Scan for the cell matching the given text and deliver its [x, y] coordinate at center. 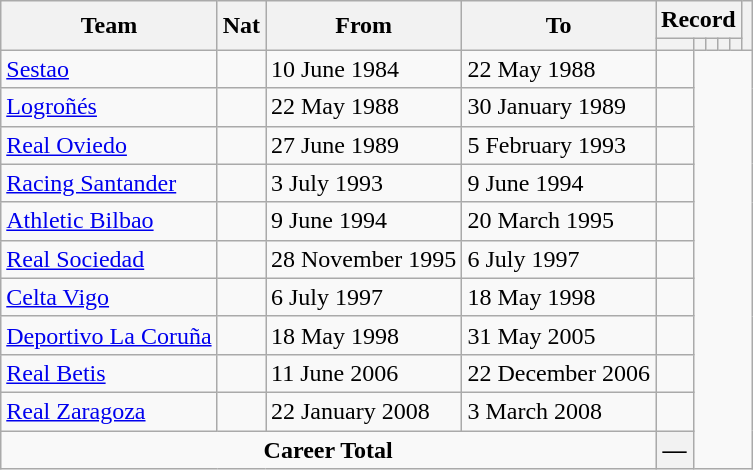
Logroñés [109, 107]
22 January 2008 [364, 411]
— [675, 449]
Real Zaragoza [109, 411]
Record [699, 20]
10 June 1984 [364, 69]
Real Sociedad [109, 259]
Celta Vigo [109, 297]
30 January 1989 [559, 107]
20 March 1995 [559, 221]
Deportivo La Coruña [109, 335]
5 February 1993 [559, 145]
From [364, 26]
Team [109, 26]
Sestao [109, 69]
Career Total [328, 449]
11 June 2006 [364, 373]
27 June 1989 [364, 145]
Racing Santander [109, 183]
Real Betis [109, 373]
Real Oviedo [109, 145]
Athletic Bilbao [109, 221]
To [559, 26]
Nat [241, 26]
22 December 2006 [559, 373]
3 March 2008 [559, 411]
3 July 1993 [364, 183]
31 May 2005 [559, 335]
28 November 1995 [364, 259]
